Return the (x, y) coordinate for the center point of the cell that contains the specified text.  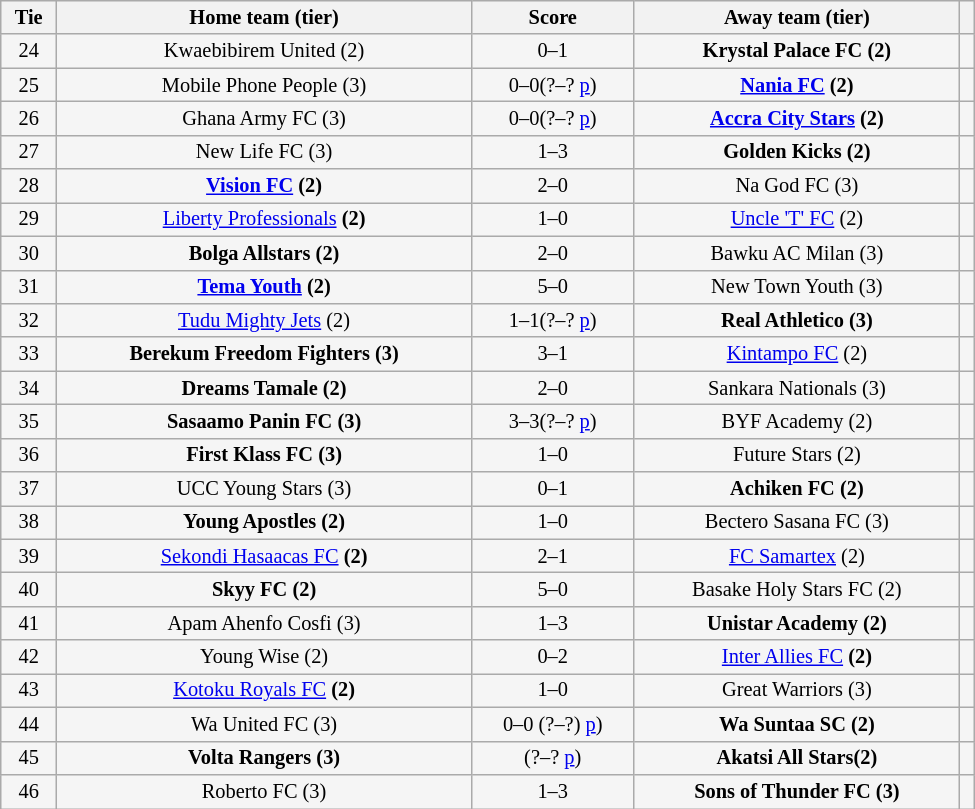
26 (29, 118)
Basake Holy Stars FC (2) (797, 589)
Tudu Mighty Jets (2) (264, 320)
45 (29, 758)
1–1(?–? p) (552, 320)
0–0 (?–?) p) (552, 724)
34 (29, 388)
Accra City Stars (2) (797, 118)
Krystal Palace FC (2) (797, 51)
Liberty Professionals (2) (264, 219)
Achiken FC (2) (797, 489)
46 (29, 791)
Akatsi All Stars(2) (797, 758)
Inter Allies FC (2) (797, 657)
37 (29, 489)
28 (29, 186)
33 (29, 354)
25 (29, 85)
Unistar Academy (2) (797, 623)
Great Warriors (3) (797, 690)
Kwaebibirem United (2) (264, 51)
32 (29, 320)
Vision FC (2) (264, 186)
3–3(?–? p) (552, 421)
24 (29, 51)
New Life FC (3) (264, 152)
FC Samartex (2) (797, 556)
Bectero Sasana FC (3) (797, 522)
(?–? p) (552, 758)
Berekum Freedom Fighters (3) (264, 354)
Kintampo FC (2) (797, 354)
Mobile Phone People (3) (264, 85)
Golden Kicks (2) (797, 152)
Away team (tier) (797, 17)
42 (29, 657)
39 (29, 556)
40 (29, 589)
Roberto FC (3) (264, 791)
0–2 (552, 657)
29 (29, 219)
Apam Ahenfo Cosfi (3) (264, 623)
Sekondi Hasaacas FC (2) (264, 556)
Volta Rangers (3) (264, 758)
Future Stars (2) (797, 455)
BYF Academy (2) (797, 421)
First Klass FC (3) (264, 455)
Bawku AC Milan (3) (797, 253)
2–1 (552, 556)
Home team (tier) (264, 17)
38 (29, 522)
31 (29, 287)
Sasaamo Panin FC (3) (264, 421)
Dreams Tamale (2) (264, 388)
Bolga Allstars (2) (264, 253)
30 (29, 253)
36 (29, 455)
Sankara Nationals (3) (797, 388)
Real Athletico (3) (797, 320)
27 (29, 152)
Wa United FC (3) (264, 724)
Score (552, 17)
Uncle 'T' FC (2) (797, 219)
Nania FC (2) (797, 85)
New Town Youth (3) (797, 287)
Young Wise (2) (264, 657)
UCC Young Stars (3) (264, 489)
Kotoku Royals FC (2) (264, 690)
43 (29, 690)
Tie (29, 17)
41 (29, 623)
Ghana Army FC (3) (264, 118)
Skyy FC (2) (264, 589)
Wa Suntaa SC (2) (797, 724)
Young Apostles (2) (264, 522)
Tema Youth (2) (264, 287)
3–1 (552, 354)
Na God FC (3) (797, 186)
35 (29, 421)
Sons of Thunder FC (3) (797, 791)
44 (29, 724)
